Scan for the cell matching the given text and deliver its [x, y] coordinate at center. 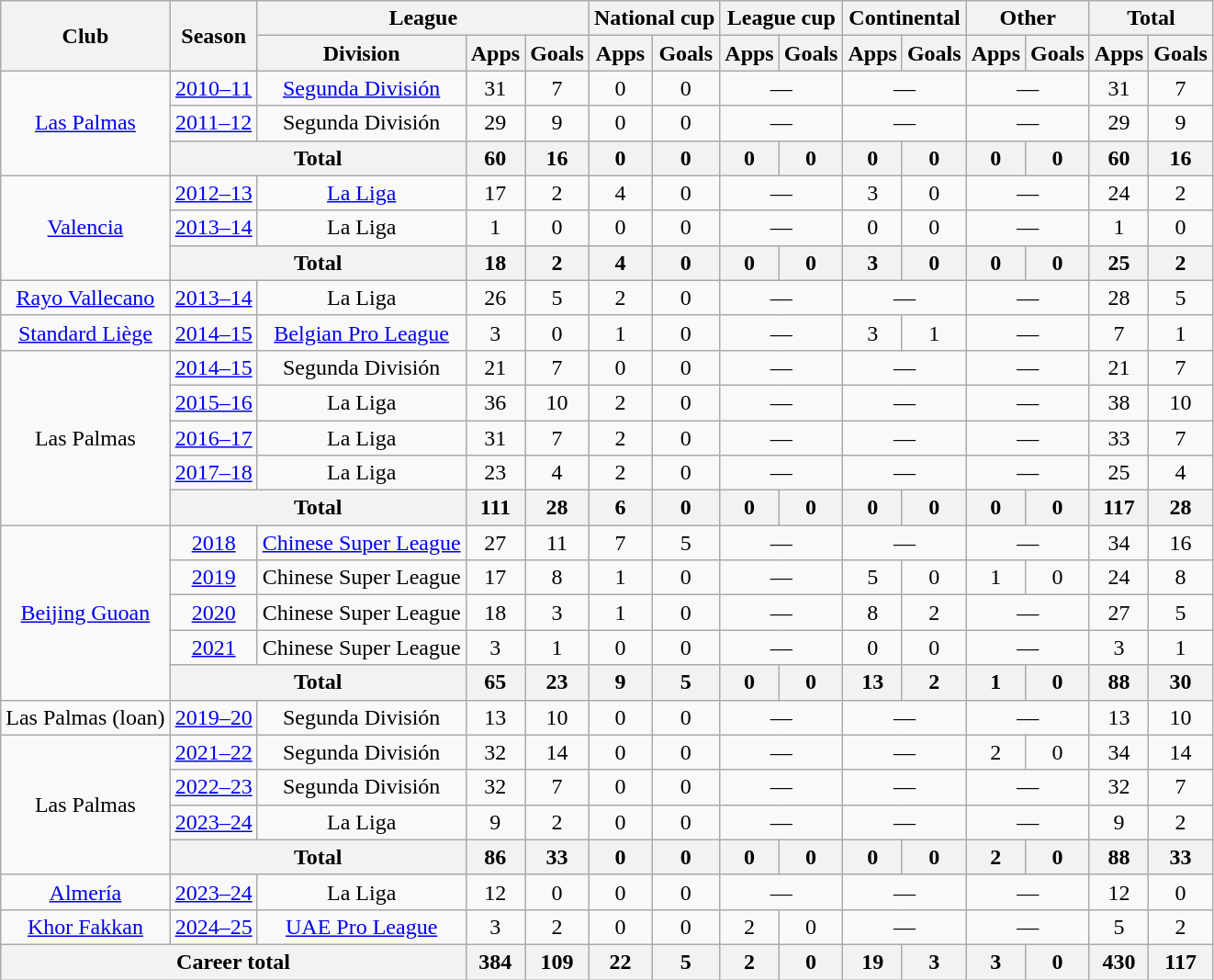
Las Palmas (loan) [85, 717]
Club [85, 36]
2015–16 [213, 402]
Continental [905, 18]
384 [495, 962]
Valencia [85, 228]
36 [495, 402]
League cup [781, 18]
National cup [654, 18]
2017–18 [213, 473]
2010–11 [213, 88]
Rayo Vallecano [85, 298]
19 [872, 962]
Other [1028, 18]
38 [1118, 402]
65 [495, 682]
2019–20 [213, 717]
2018 [213, 543]
2011–12 [213, 123]
UAE Pro League [362, 927]
Almería [85, 892]
2022–23 [213, 787]
Season [213, 36]
Career total [233, 962]
Khor Fakkan [85, 927]
Beijing Guoan [85, 613]
2019 [213, 578]
2012–13 [213, 193]
Division [362, 53]
11 [557, 543]
109 [557, 962]
86 [495, 857]
Standard Liège [85, 332]
26 [495, 298]
6 [620, 508]
2021 [213, 648]
2021–22 [213, 752]
22 [620, 962]
111 [495, 508]
2016–17 [213, 438]
430 [1118, 962]
2024–25 [213, 927]
2020 [213, 613]
League [422, 18]
30 [1181, 682]
Belgian Pro League [362, 332]
